For the text-containing cell, return its midpoint in (X, Y) coordinate format. 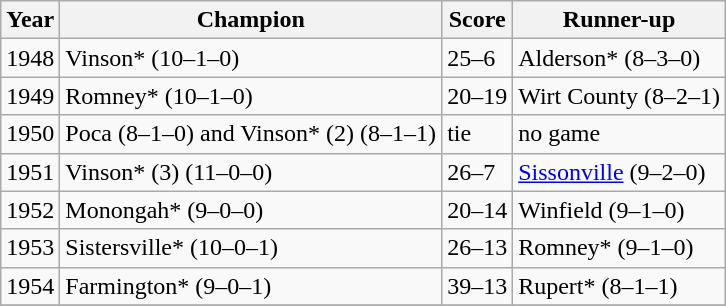
Sistersville* (10–0–1) (251, 248)
Romney* (9–1–0) (620, 248)
Romney* (10–1–0) (251, 96)
1948 (30, 58)
1953 (30, 248)
1954 (30, 286)
Wirt County (8–2–1) (620, 96)
Alderson* (8–3–0) (620, 58)
26–7 (478, 172)
Year (30, 20)
20–19 (478, 96)
Monongah* (9–0–0) (251, 210)
1951 (30, 172)
1952 (30, 210)
Poca (8–1–0) and Vinson* (2) (8–1–1) (251, 134)
20–14 (478, 210)
Rupert* (8–1–1) (620, 286)
1950 (30, 134)
Vinson* (3) (11–0–0) (251, 172)
tie (478, 134)
26–13 (478, 248)
Farmington* (9–0–1) (251, 286)
no game (620, 134)
Sissonville (9–2–0) (620, 172)
Champion (251, 20)
25–6 (478, 58)
1949 (30, 96)
Vinson* (10–1–0) (251, 58)
39–13 (478, 286)
Score (478, 20)
Winfield (9–1–0) (620, 210)
Runner-up (620, 20)
